For the text-containing cell, return its midpoint in [X, Y] coordinate format. 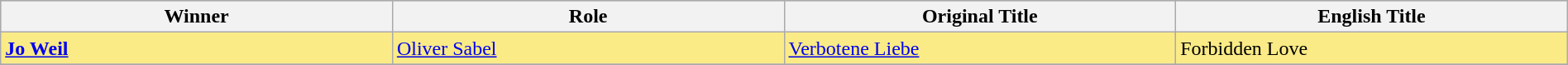
Verbotene Liebe [980, 48]
English Title [1372, 17]
Oliver Sabel [588, 48]
Jo Weil [197, 48]
Forbidden Love [1372, 48]
Role [588, 17]
Winner [197, 17]
Original Title [980, 17]
